Scan for the cell matching the given text and deliver its (x, y) coordinate at center. 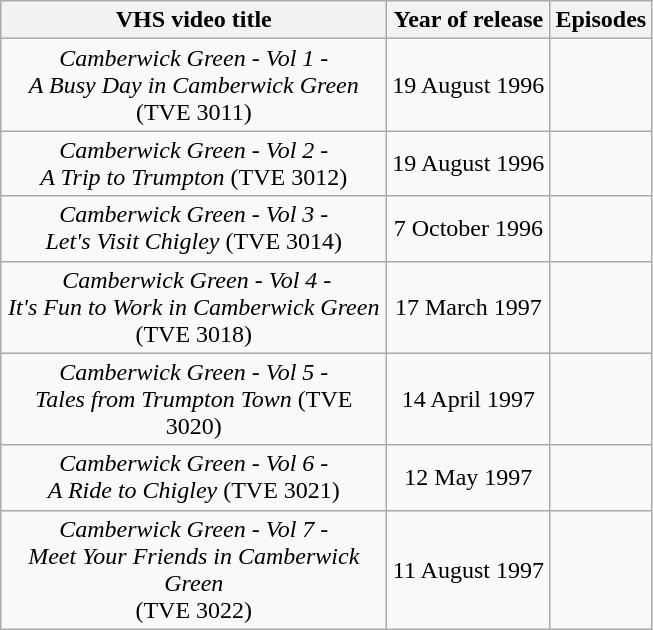
Episodes (601, 20)
14 April 1997 (468, 399)
7 October 1996 (468, 228)
Camberwick Green - Vol 4 -It's Fun to Work in Camberwick Green(TVE 3018) (194, 307)
Camberwick Green - Vol 7 -Meet Your Friends in Camberwick Green(TVE 3022) (194, 570)
Camberwick Green - Vol 5 -Tales from Trumpton Town (TVE 3020) (194, 399)
Year of release (468, 20)
17 March 1997 (468, 307)
Camberwick Green - Vol 2 -A Trip to Trumpton (TVE 3012) (194, 164)
11 August 1997 (468, 570)
12 May 1997 (468, 478)
Camberwick Green - Vol 1 -A Busy Day in Camberwick Green(TVE 3011) (194, 85)
VHS video title (194, 20)
Camberwick Green - Vol 6 -A Ride to Chigley (TVE 3021) (194, 478)
Camberwick Green - Vol 3 -Let's Visit Chigley (TVE 3014) (194, 228)
